Identify which cell holds the provided text, then report its (x, y) central coordinate. 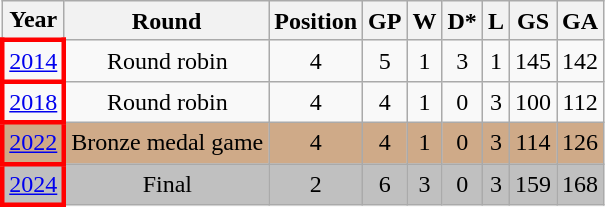
5 (385, 60)
126 (580, 142)
L (496, 21)
Final (166, 184)
112 (580, 102)
Year (33, 21)
168 (580, 184)
GP (385, 21)
145 (532, 60)
2024 (33, 184)
114 (532, 142)
159 (532, 184)
2 (316, 184)
Round (166, 21)
GA (580, 21)
6 (385, 184)
W (424, 21)
100 (532, 102)
Bronze medal game (166, 142)
D* (462, 21)
2014 (33, 60)
2022 (33, 142)
2018 (33, 102)
GS (532, 21)
Position (316, 21)
142 (580, 60)
